Pinpoint the cell where the given text exists, returning its (X, Y) midpoint coordinate. 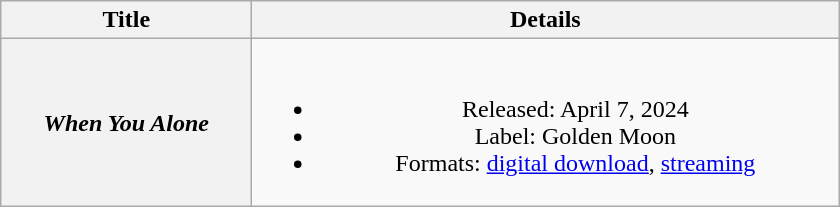
Released: April 7, 2024Label: Golden MoonFormats: digital download, streaming (546, 122)
Details (546, 20)
When You Alone (126, 122)
Title (126, 20)
